Capture the cell that displays the provided text and extract its [X, Y] central coordinate. 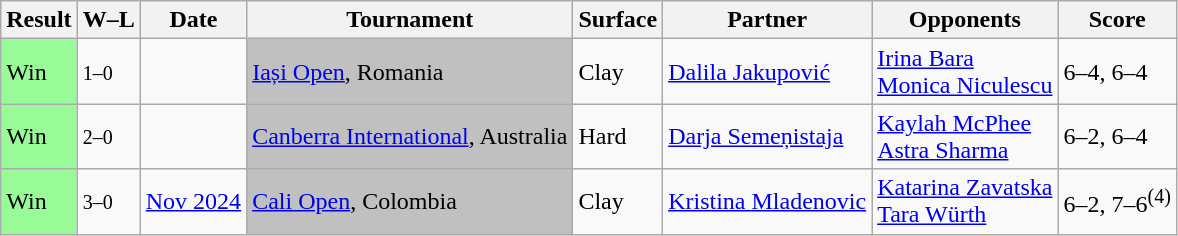
Cali Open, Colombia [410, 202]
Canberra International, Australia [410, 136]
Irina Bara Monica Niculescu [965, 72]
Surface [618, 20]
Result [39, 20]
6–2, 7–6(4) [1117, 202]
Kristina Mladenovic [768, 202]
Katarina Zavatska Tara Würth [965, 202]
Dalila Jakupović [768, 72]
Hard [618, 136]
Partner [768, 20]
Date [193, 20]
Kaylah McPhee Astra Sharma [965, 136]
Opponents [965, 20]
2–0 [108, 136]
Score [1117, 20]
6–4, 6–4 [1117, 72]
6–2, 6–4 [1117, 136]
3–0 [108, 202]
Nov 2024 [193, 202]
Tournament [410, 20]
1–0 [108, 72]
Darja Semeņistaja [768, 136]
W–L [108, 20]
Iași Open, Romania [410, 72]
